Scan for the cell matching the given text and deliver its (x, y) coordinate at center. 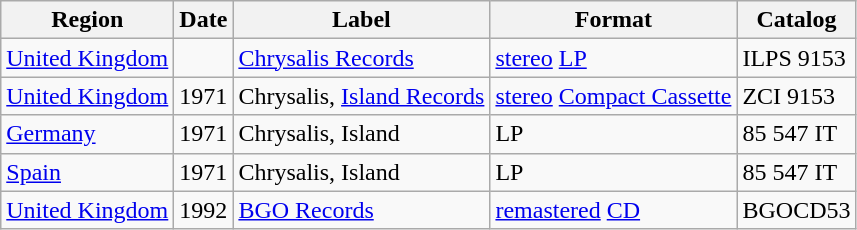
Chrysalis, Island Records (362, 96)
Catalog (796, 20)
stereo LP (614, 58)
Format (614, 20)
BGO Records (362, 210)
Region (88, 20)
1992 (204, 210)
BGOCD53 (796, 210)
Label (362, 20)
Spain (88, 172)
Germany (88, 134)
Date (204, 20)
remastered CD (614, 210)
stereo Compact Cassette (614, 96)
ILPS 9153 (796, 58)
ZCI 9153 (796, 96)
Chrysalis Records (362, 58)
